Extract the (x, y) coordinate from the center of the cell holding the provided text.  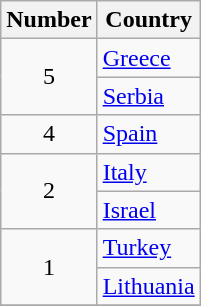
Lithuania (148, 286)
Greece (148, 58)
4 (49, 134)
Spain (148, 134)
2 (49, 191)
Israel (148, 210)
Italy (148, 172)
Country (148, 20)
Serbia (148, 96)
Number (49, 20)
1 (49, 267)
5 (49, 77)
Turkey (148, 248)
